Output the [X, Y] coordinate of the center of the cell containing the given text.  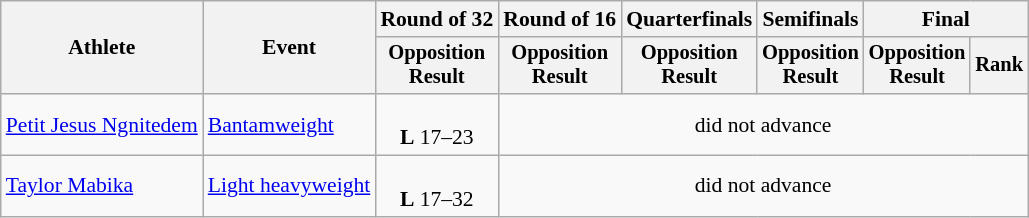
Final [946, 19]
Taylor Mabika [102, 186]
Semifinals [810, 19]
Event [290, 48]
Round of 16 [560, 19]
Light heavyweight [290, 186]
Athlete [102, 48]
Round of 32 [436, 19]
Bantamweight [290, 124]
Quarterfinals [689, 19]
L 17–23 [436, 124]
Rank [999, 66]
Petit Jesus Ngnitedem [102, 124]
L 17–32 [436, 186]
